Locate the cell with the specified text and output its [X, Y] center coordinate. 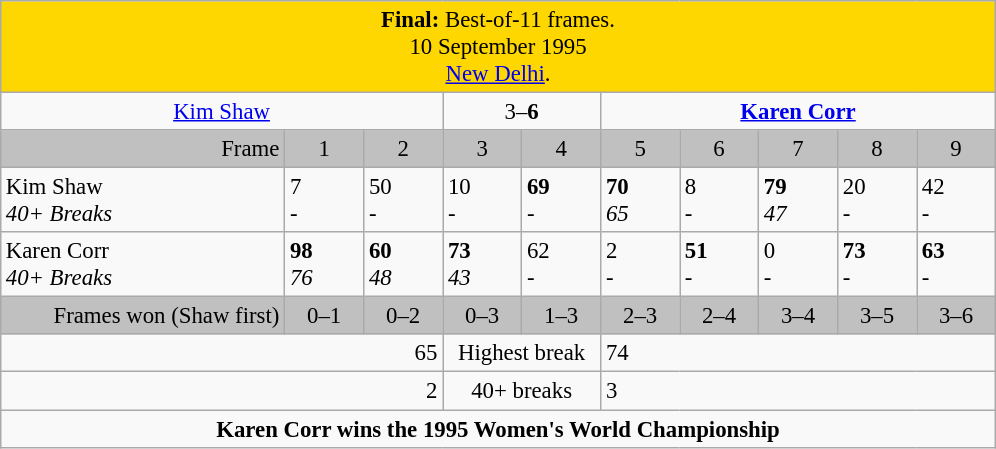
3–4 [798, 316]
51- [720, 264]
3–5 [878, 316]
Highest break [522, 353]
2- [640, 264]
98 76 [324, 264]
10- [482, 200]
Karen Corr 40+ Breaks [142, 264]
Kim Shaw [221, 112]
0- [798, 264]
8 [878, 149]
63- [956, 264]
2–3 [640, 316]
50- [404, 200]
6 [720, 149]
0–1 [324, 316]
69- [562, 200]
Kim Shaw 40+ Breaks [142, 200]
Karen Corr [798, 112]
4 [562, 149]
Frame [142, 149]
42- [956, 200]
Final: Best-of-11 frames.10 September 1995 New Delhi. [498, 47]
1 [324, 149]
8- [720, 200]
5 [640, 149]
1–3 [562, 316]
65 [221, 353]
7 [798, 149]
9 [956, 149]
40+ breaks [522, 391]
60 48 [404, 264]
20- [878, 200]
70 65 [640, 200]
7 - [324, 200]
79 47 [798, 200]
73 43 [482, 264]
Karen Corr wins the 1995 Women's World Championship [498, 429]
0–2 [404, 316]
0–3 [482, 316]
73- [878, 264]
74 [798, 353]
62- [562, 264]
2–4 [720, 316]
Frames won (Shaw first) [142, 316]
